For the text-containing cell, return its midpoint in (X, Y) coordinate format. 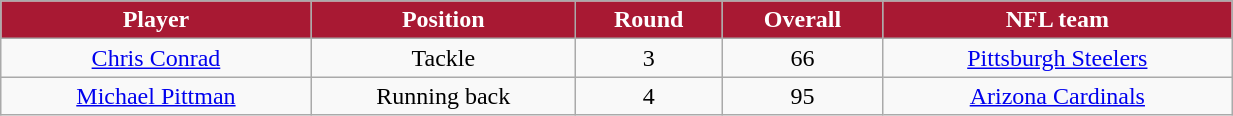
Running back (443, 96)
Michael Pittman (156, 96)
NFL team (1058, 20)
Tackle (443, 58)
Pittsburgh Steelers (1058, 58)
Player (156, 20)
66 (802, 58)
95 (802, 96)
Position (443, 20)
4 (648, 96)
3 (648, 58)
Arizona Cardinals (1058, 96)
Round (648, 20)
Chris Conrad (156, 58)
Overall (802, 20)
